Capture the cell that displays the provided text and extract its (X, Y) central coordinate. 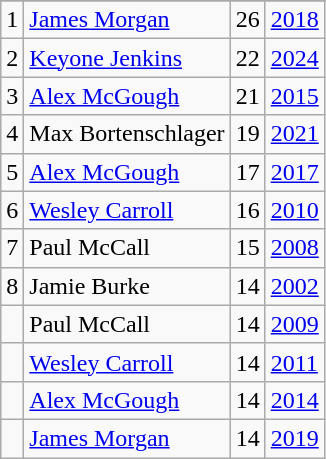
26 (248, 20)
2018 (294, 20)
17 (248, 172)
4 (12, 134)
2010 (294, 210)
6 (12, 210)
3 (12, 96)
Jamie Burke (127, 286)
2015 (294, 96)
21 (248, 96)
2008 (294, 248)
2 (12, 58)
8 (12, 286)
7 (12, 248)
19 (248, 134)
15 (248, 248)
16 (248, 210)
Keyone Jenkins (127, 58)
2002 (294, 286)
1 (12, 20)
Max Bortenschlager (127, 134)
2017 (294, 172)
2011 (294, 362)
2009 (294, 324)
2019 (294, 438)
2021 (294, 134)
22 (248, 58)
2024 (294, 58)
5 (12, 172)
2014 (294, 400)
